Return (x, y) of the center of cell containing provided text 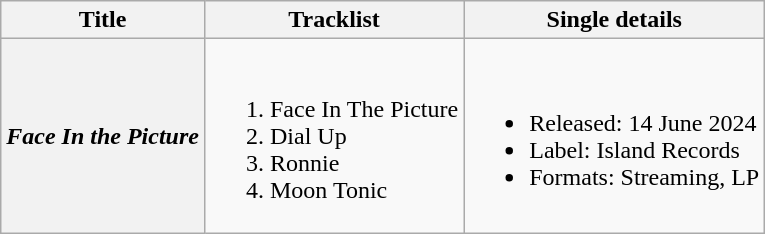
Face In the Picture (103, 136)
Title (103, 20)
Face In The PictureDial UpRonnieMoon Tonic (334, 136)
Released: 14 June 2024Label: Island RecordsFormats: Streaming, LP (614, 136)
Tracklist (334, 20)
Single details (614, 20)
